Pinpoint the cell where the given text exists, returning its (x, y) midpoint coordinate. 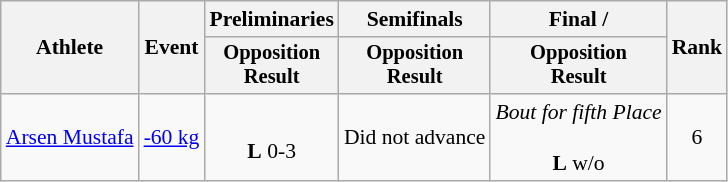
Arsen Mustafa (70, 138)
L 0-3 (271, 138)
Preliminaries (271, 19)
Bout for fifth PlaceL w/o (578, 138)
Rank (698, 48)
Did not advance (415, 138)
Final / (578, 19)
Athlete (70, 48)
Semifinals (415, 19)
Event (172, 48)
-60 kg (172, 138)
6 (698, 138)
